Scan for the cell matching the given text and deliver its (x, y) coordinate at center. 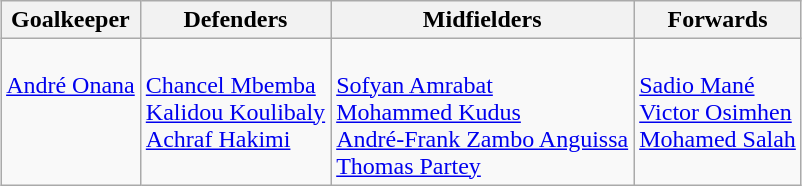
André Onana (71, 112)
Sadio Mané Victor Osimhen Mohamed Salah (718, 112)
Sofyan Amrabat Mohammed Kudus André-Frank Zambo Anguissa Thomas Partey (482, 112)
Defenders (235, 20)
Goalkeeper (71, 20)
Midfielders (482, 20)
Chancel Mbemba Kalidou Koulibaly Achraf Hakimi (235, 112)
Forwards (718, 20)
